Pinpoint the cell where the given text exists, returning its [X, Y] midpoint coordinate. 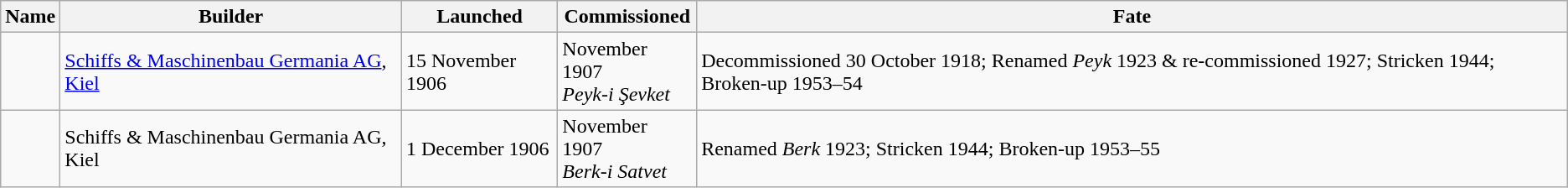
Renamed Berk 1923; Stricken 1944; Broken-up 1953–55 [1132, 149]
Fate [1132, 17]
Commissioned [627, 17]
November 1907 Berk-i Satvet [627, 149]
Builder [231, 17]
Decommissioned 30 October 1918; Renamed Peyk 1923 & re-commissioned 1927; Stricken 1944; Broken-up 1953–54 [1132, 71]
15 November 1906 [479, 71]
Launched [479, 17]
1 December 1906 [479, 149]
November 1907 Peyk-i Şevket [627, 71]
Name [30, 17]
